Capture the cell that displays the provided text and extract its [x, y] central coordinate. 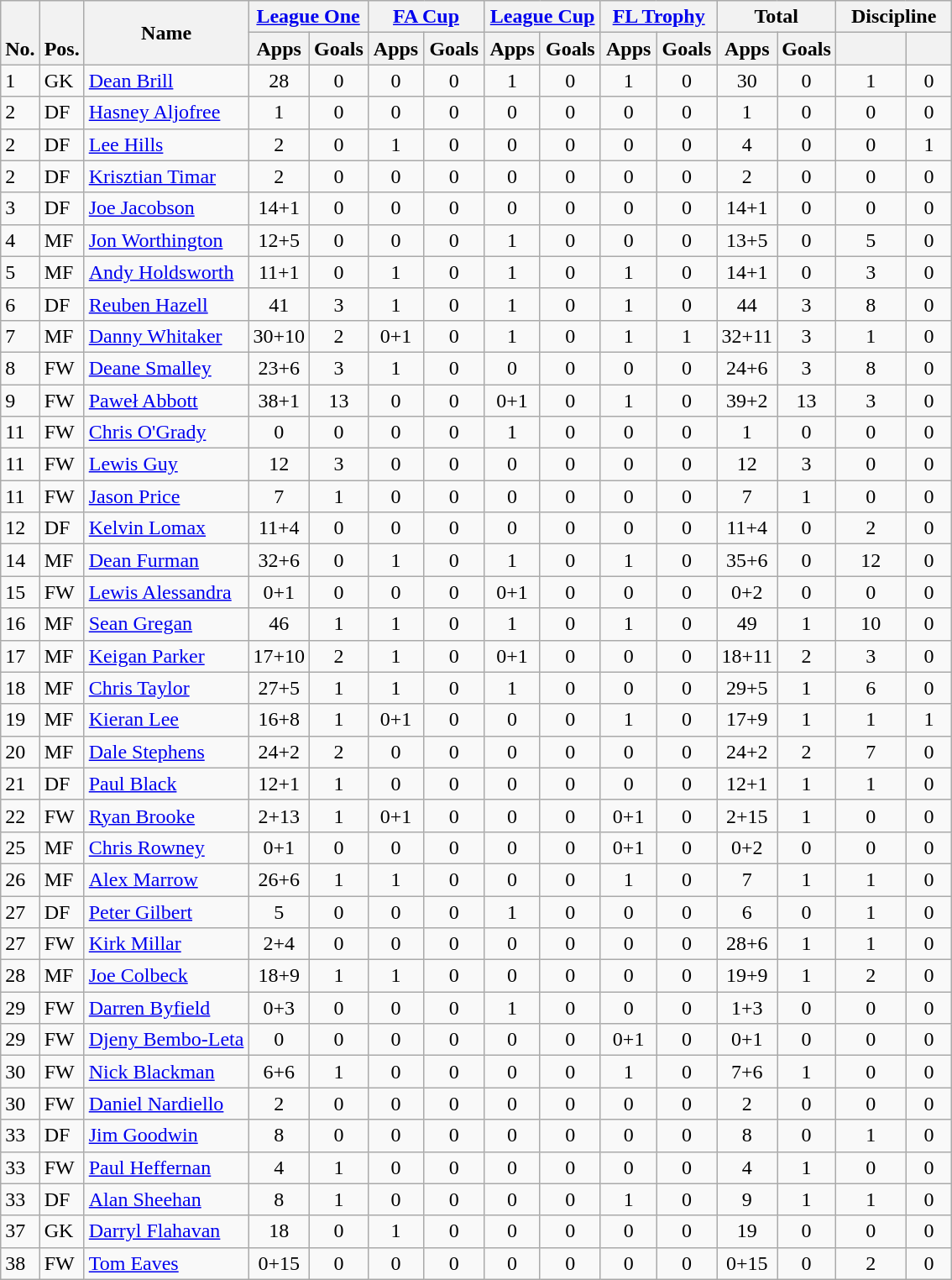
Kirk Millar [166, 944]
17+10 [279, 656]
Alex Marrow [166, 879]
38+1 [279, 401]
30+10 [279, 336]
Danny Whitaker [166, 336]
17+9 [747, 720]
17 [20, 656]
Hasney Aljofree [166, 113]
Nick Blackman [166, 1072]
Lewis Guy [166, 464]
Paweł Abbott [166, 401]
League Cup [542, 17]
Pos. [62, 33]
Jason Price [166, 496]
Kieran Lee [166, 720]
18+9 [279, 976]
29+5 [747, 688]
Joe Colbeck [166, 976]
FL Trophy [658, 17]
Djeny Bembo-Leta [166, 1040]
20 [20, 752]
Ryan Brooke [166, 816]
13+5 [747, 240]
Kelvin Lomax [166, 528]
Deane Smalley [166, 368]
18+11 [747, 656]
22 [20, 816]
FA Cup [426, 17]
37 [20, 1231]
24+6 [747, 368]
23+6 [279, 368]
15 [20, 592]
Alan Sheehan [166, 1199]
25 [20, 847]
38 [20, 1263]
14 [20, 560]
Keigan Parker [166, 656]
Paul Black [166, 784]
Dale Stephens [166, 752]
16+8 [279, 720]
Dean Brill [166, 81]
Krisztian Timar [166, 176]
21 [20, 784]
26 [20, 879]
44 [747, 304]
46 [279, 624]
Chris Rowney [166, 847]
Dean Furman [166, 560]
Jim Goodwin [166, 1136]
Daniel Nardiello [166, 1104]
Sean Gregan [166, 624]
Tom Eaves [166, 1263]
7+6 [747, 1072]
26+6 [279, 879]
Name [166, 33]
2+13 [279, 816]
6+6 [279, 1072]
Joe Jacobson [166, 208]
Total [776, 17]
2+15 [747, 816]
0+3 [279, 1008]
16 [20, 624]
Chris O'Grady [166, 433]
Lewis Alessandra [166, 592]
League One [308, 17]
Darryl Flahavan [166, 1231]
11+1 [279, 272]
35+6 [747, 560]
Reuben Hazell [166, 304]
27+5 [279, 688]
10 [871, 624]
49 [747, 624]
28+6 [747, 944]
39+2 [747, 401]
Discipline [893, 17]
No. [20, 33]
Chris Taylor [166, 688]
41 [279, 304]
Paul Heffernan [166, 1167]
Jon Worthington [166, 240]
Darren Byfield [166, 1008]
Peter Gilbert [166, 911]
Lee Hills [166, 144]
2+4 [279, 944]
32+11 [747, 336]
12+5 [279, 240]
1+3 [747, 1008]
32+6 [279, 560]
19+9 [747, 976]
Andy Holdsworth [166, 272]
